Capture the cell that displays the provided text and extract its (X, Y) central coordinate. 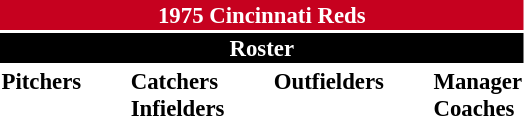
Roster (262, 48)
1975 Cincinnati Reds (262, 15)
